Extract the (X, Y) coordinate from the center of the cell holding the provided text.  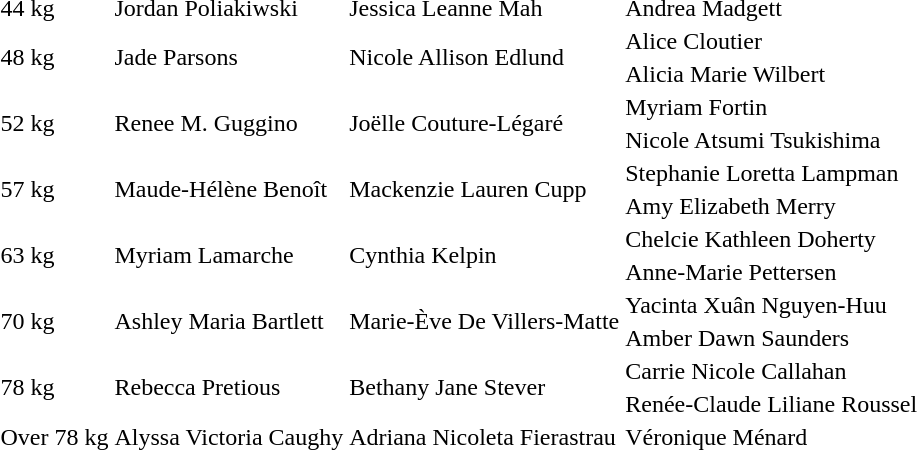
Ashley Maria Bartlett (229, 322)
Myriam Lamarche (229, 256)
Rebecca Pretious (229, 388)
Maude-Hélène Benoît (229, 190)
Renee M. Guggino (229, 124)
Nicole Allison Edlund (484, 58)
Mackenzie Lauren Cupp (484, 190)
Jade Parsons (229, 58)
Joëlle Couture-Légaré (484, 124)
Marie-Ève De Villers-Matte (484, 322)
Cynthia Kelpin (484, 256)
Bethany Jane Stever (484, 388)
